Locate the cell with the specified text and output its (X, Y) center coordinate. 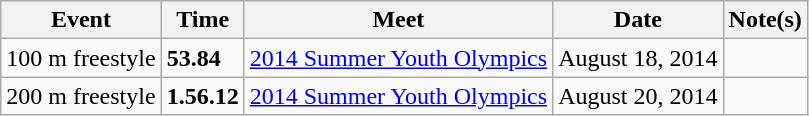
August 18, 2014 (638, 58)
100 m freestyle (81, 58)
Event (81, 20)
Meet (398, 20)
Time (202, 20)
Note(s) (765, 20)
53.84 (202, 58)
August 20, 2014 (638, 96)
200 m freestyle (81, 96)
1.56.12 (202, 96)
Date (638, 20)
